Find where the given text appears and provide that cell's center as (x, y) coordinate. 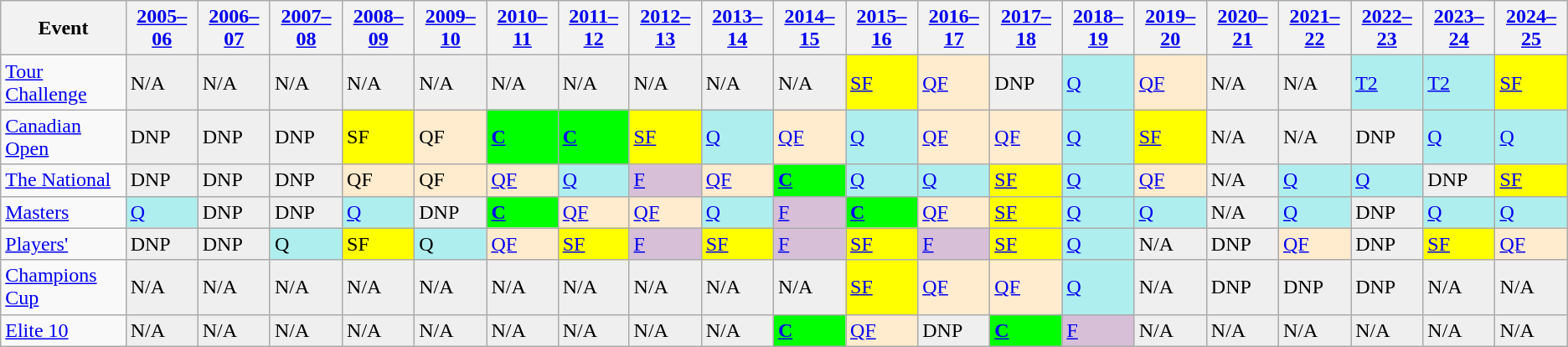
2015–16 (882, 28)
Elite 10 (64, 330)
2009–10 (451, 28)
2013–14 (737, 28)
2008–09 (379, 28)
2024–25 (1531, 28)
2011–12 (593, 28)
2006–07 (234, 28)
Tour Challenge (64, 82)
The National (64, 180)
2018–19 (1098, 28)
2023–24 (1459, 28)
2017–18 (1026, 28)
2021–22 (1314, 28)
2016–17 (954, 28)
2020–21 (1242, 28)
Event (64, 28)
Canadian Open (64, 137)
2019–20 (1170, 28)
Masters (64, 212)
Champions Cup (64, 287)
2022–23 (1387, 28)
2005–06 (162, 28)
2007–08 (306, 28)
Players' (64, 244)
2012–13 (665, 28)
2014–15 (809, 28)
2010–11 (523, 28)
